Identify which cell holds the provided text, then report its (x, y) central coordinate. 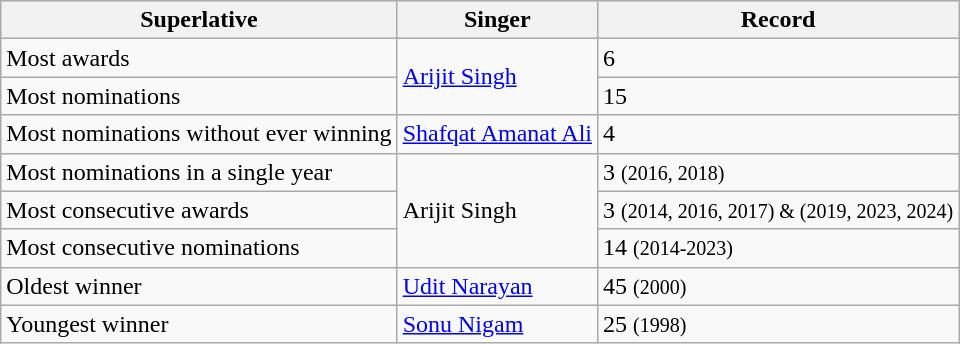
Most nominations without ever winning (199, 134)
Superlative (199, 20)
15 (778, 96)
Oldest winner (199, 286)
Sonu Nigam (497, 324)
Most nominations (199, 96)
Most consecutive awards (199, 210)
Most awards (199, 58)
Udit Narayan (497, 286)
25 (1998) (778, 324)
Youngest winner (199, 324)
45 (2000) (778, 286)
3 (2016, 2018) (778, 172)
4 (778, 134)
Most nominations in a single year (199, 172)
Most consecutive nominations (199, 248)
14 (2014-2023) (778, 248)
Shafqat Amanat Ali (497, 134)
Singer (497, 20)
6 (778, 58)
Record (778, 20)
3 (2014, 2016, 2017) & (2019, 2023, 2024) (778, 210)
